Determine the [X, Y] coordinate at the center of the cell enclosing the given text.  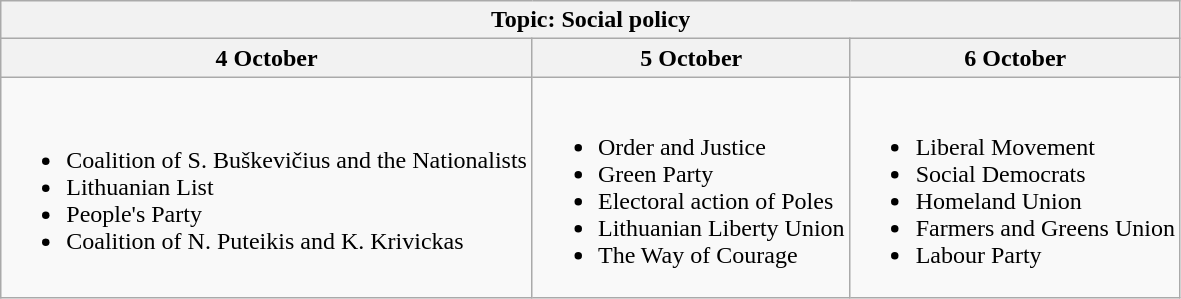
Coalition of S. Buškevičius and the NationalistsLithuanian ListPeople's PartyCoalition of N. Puteikis and K. Krivickas [267, 188]
Topic: Social policy [591, 20]
5 October [691, 58]
6 October [1015, 58]
Liberal MovementSocial DemocratsHomeland UnionFarmers and Greens UnionLabour Party [1015, 188]
Order and JusticeGreen PartyElectoral action of PolesLithuanian Liberty UnionThe Way of Courage [691, 188]
4 October [267, 58]
